Determine the (X, Y) coordinate at the center of the cell enclosing the given text.  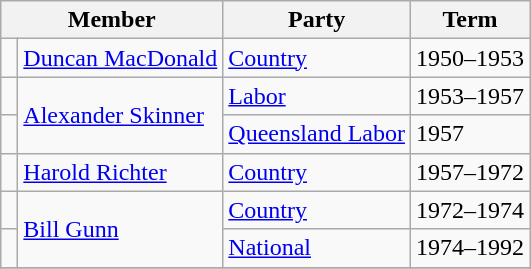
National (317, 248)
Alexander Skinner (120, 115)
1957 (470, 134)
1974–1992 (470, 248)
Labor (317, 96)
Harold Richter (120, 172)
1972–1974 (470, 210)
Bill Gunn (120, 229)
Member (112, 20)
Duncan MacDonald (120, 58)
Term (470, 20)
1950–1953 (470, 58)
Queensland Labor (317, 134)
1957–1972 (470, 172)
Party (317, 20)
1953–1957 (470, 96)
